Provide the [x, y] coordinate of the cell's center where the given text is located.  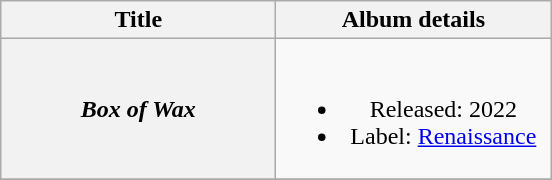
Album details [414, 20]
Title [138, 20]
Released: 2022Label: Renaissance [414, 109]
Box of Wax [138, 109]
